Scan for the cell matching the given text and deliver its [X, Y] coordinate at center. 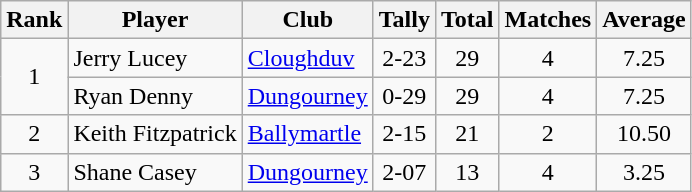
10.50 [644, 134]
Player [155, 20]
Matches [548, 20]
13 [467, 172]
Shane Casey [155, 172]
Ballymartle [308, 134]
2-23 [404, 58]
Rank [34, 20]
Total [467, 20]
2-07 [404, 172]
1 [34, 77]
Ryan Denny [155, 96]
0-29 [404, 96]
Club [308, 20]
3.25 [644, 172]
21 [467, 134]
2-15 [404, 134]
3 [34, 172]
Jerry Lucey [155, 58]
Cloughduv [308, 58]
Tally [404, 20]
Keith Fitzpatrick [155, 134]
Average [644, 20]
